Return (x, y) of the center of cell containing provided text 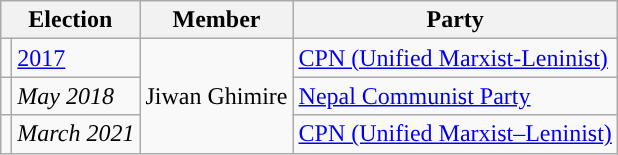
CPN (Unified Marxist-Leninist) (455, 58)
CPN (Unified Marxist–Leninist) (455, 134)
Party (455, 20)
Election (70, 20)
Jiwan Ghimire (216, 96)
Nepal Communist Party (455, 96)
March 2021 (76, 134)
Member (216, 20)
2017 (76, 58)
May 2018 (76, 96)
